Capture the cell that displays the provided text and extract its [x, y] central coordinate. 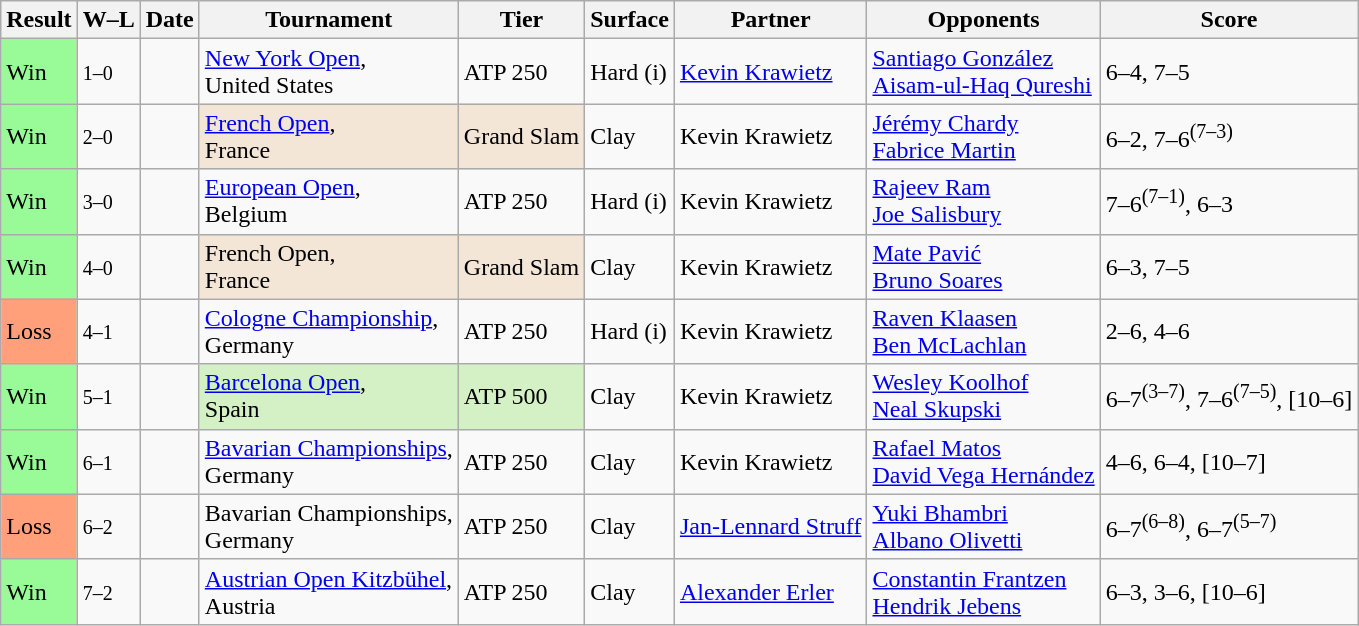
Austrian Open Kitzbühel, Austria [328, 592]
6–1 [108, 462]
Yuki Bhambri Albano Olivetti [984, 526]
4–0 [108, 266]
Raven Klaasen Ben McLachlan [984, 332]
Score [1229, 20]
6–3, 3–6, [10–6] [1229, 592]
Jan-Lennard Struff [770, 526]
Cologne Championship, Germany [328, 332]
6–2, 7–6(7–3) [1229, 136]
7–6(7–1), 6–3 [1229, 202]
Tier [521, 20]
Barcelona Open, Spain [328, 396]
Opponents [984, 20]
Jérémy Chardy Fabrice Martin [984, 136]
Date [170, 20]
European Open, Belgium [328, 202]
4–6, 6–4, [10–7] [1229, 462]
Mate Pavić Bruno Soares [984, 266]
4–1 [108, 332]
Result [39, 20]
6–7(3–7), 7–6(7–5), [10–6] [1229, 396]
Alexander Erler [770, 592]
Santiago González Aisam-ul-Haq Qureshi [984, 72]
Rafael Matos David Vega Hernández [984, 462]
6–4, 7–5 [1229, 72]
Tournament [328, 20]
2–6, 4–6 [1229, 332]
ATP 500 [521, 396]
7–2 [108, 592]
New York Open, United States [328, 72]
2–0 [108, 136]
Wesley Koolhof Neal Skupski [984, 396]
Surface [630, 20]
Rajeev Ram Joe Salisbury [984, 202]
W–L [108, 20]
3–0 [108, 202]
1–0 [108, 72]
5–1 [108, 396]
6–2 [108, 526]
6–7(6–8), 6–7(5–7) [1229, 526]
6–3, 7–5 [1229, 266]
Partner [770, 20]
Constantin Frantzen Hendrik Jebens [984, 592]
